Extract the (X, Y) coordinate from the center of the cell holding the provided text.  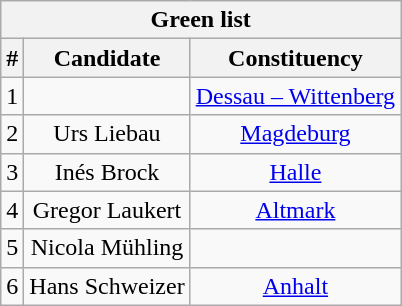
6 (12, 286)
4 (12, 210)
3 (12, 172)
# (12, 58)
5 (12, 248)
Green list (201, 20)
Anhalt (296, 286)
Altmark (296, 210)
Magdeburg (296, 134)
Nicola Mühling (107, 248)
Hans Schweizer (107, 286)
1 (12, 96)
Urs Liebau (107, 134)
Candidate (107, 58)
2 (12, 134)
Halle (296, 172)
Gregor Laukert (107, 210)
Constituency (296, 58)
Dessau – Wittenberg (296, 96)
Inés Brock (107, 172)
